Output the (x, y) coordinate of the center of the cell containing the given text.  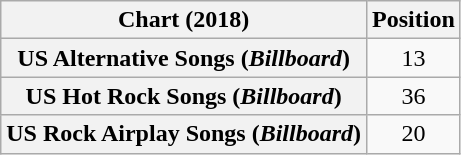
13 (414, 58)
US Rock Airplay Songs (Billboard) (184, 134)
Chart (2018) (184, 20)
Position (414, 20)
20 (414, 134)
36 (414, 96)
US Hot Rock Songs (Billboard) (184, 96)
US Alternative Songs (Billboard) (184, 58)
